Return the [X, Y] coordinate for the center point of the cell that contains the specified text.  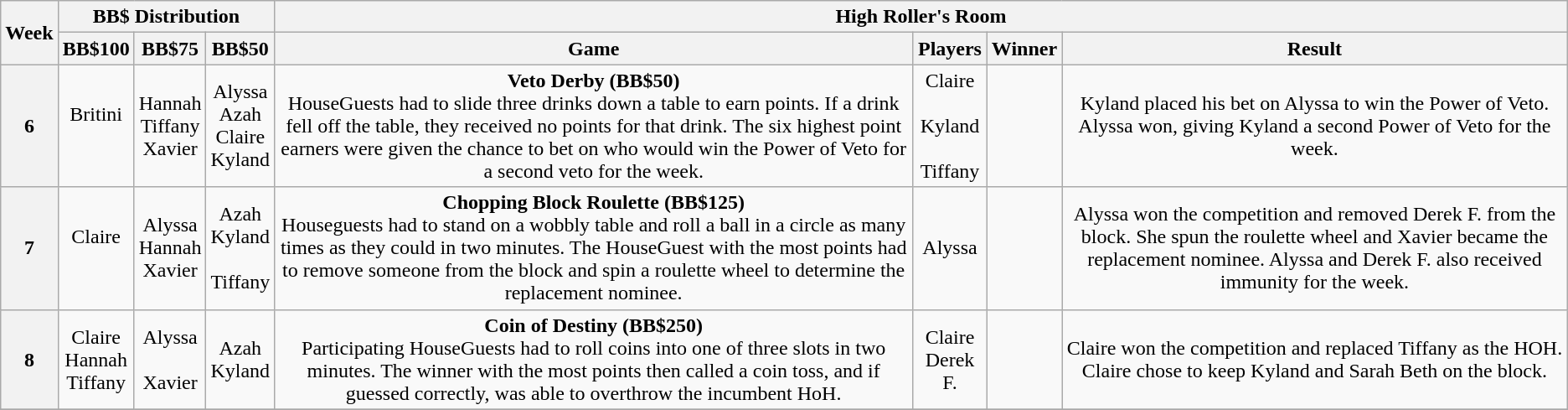
BB$100 [95, 49]
Winner [1024, 49]
HannahTiffanyXavier [170, 126]
8 [29, 359]
Alyssa [950, 248]
Claire [95, 248]
Week [29, 33]
BB$ Distribution [166, 17]
Claire won the competition and replaced Tiffany as the HOH. Claire chose to keep Kyland and Sarah Beth on the block. [1315, 359]
ClaireDerek F. [950, 359]
Result [1315, 49]
Britini [95, 126]
6 [29, 126]
AlyssaHannahXavier [170, 248]
Kyland placed his bet on Alyssa to win the Power of Veto. Alyssa won, giving Kyland a second Power of Veto for the week. [1315, 126]
Players [950, 49]
AlyssaAzahClaireKyland [240, 126]
7 [29, 248]
BB$50 [240, 49]
High Roller's Room [921, 17]
BB$75 [170, 49]
ClaireHannahTiffany [95, 359]
AzahKylandTiffany [240, 248]
ClaireKylandTiffany [950, 126]
AlyssaXavier [170, 359]
AzahKyland [240, 359]
Game [594, 49]
